Output the (x, y) coordinate of the center of the cell containing the given text.  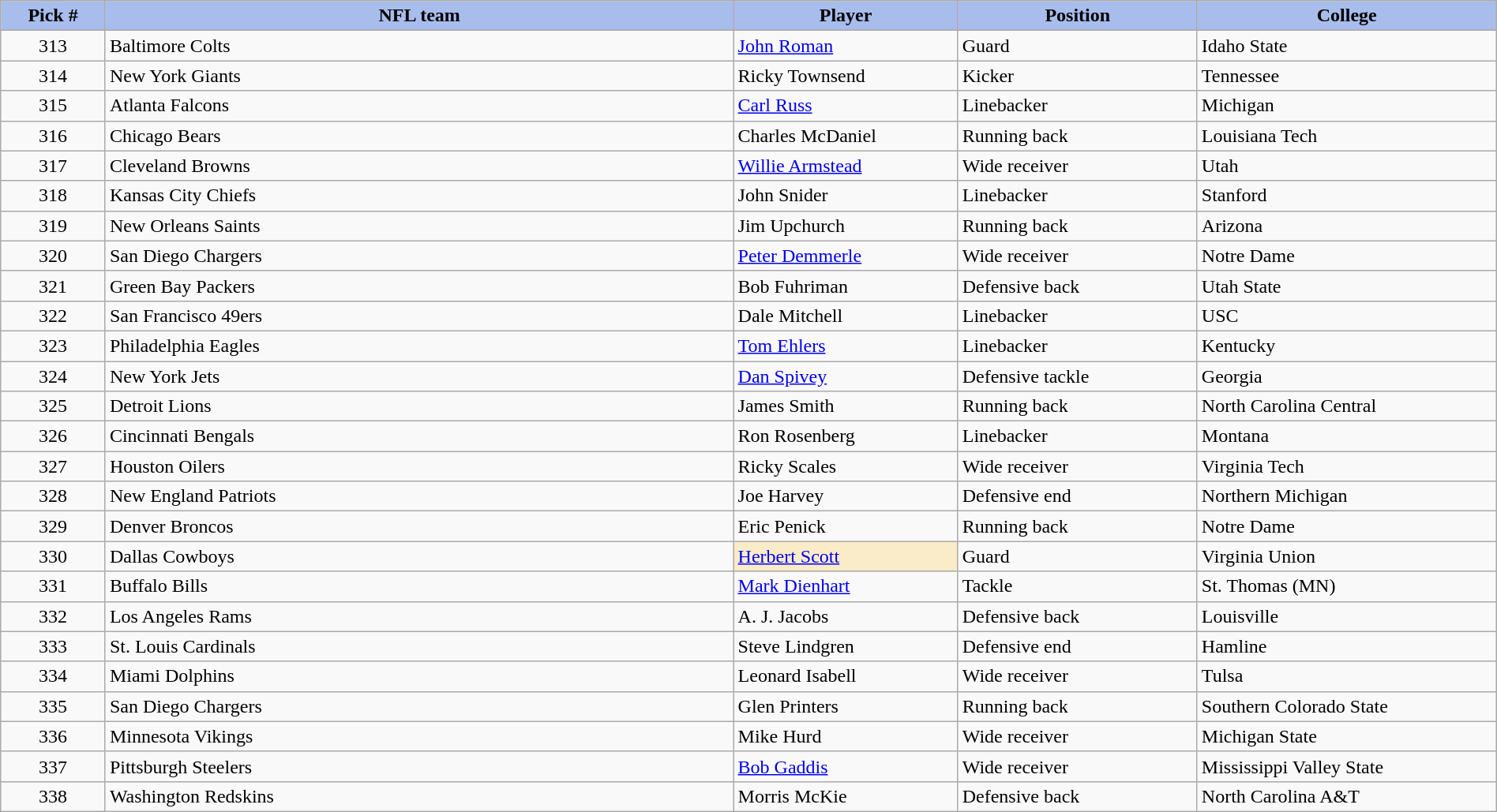
Steve Lindgren (846, 646)
Charles McDaniel (846, 136)
Cincinnati Bengals (419, 436)
Michigan State (1347, 736)
Herbert Scott (846, 556)
Ricky Scales (846, 466)
Bob Fuhriman (846, 286)
Willie Armstead (846, 166)
John Roman (846, 46)
Tackle (1077, 586)
Tom Ehlers (846, 346)
Southern Colorado State (1347, 706)
324 (54, 376)
316 (54, 136)
NFL team (419, 16)
335 (54, 706)
USC (1347, 316)
313 (54, 46)
Detroit Lions (419, 406)
New York Giants (419, 76)
Utah (1347, 166)
Carl Russ (846, 106)
Green Bay Packers (419, 286)
Tulsa (1347, 676)
Louisiana Tech (1347, 136)
321 (54, 286)
336 (54, 736)
Mike Hurd (846, 736)
326 (54, 436)
Pittsburgh Steelers (419, 766)
Morris McKie (846, 796)
Montana (1347, 436)
San Francisco 49ers (419, 316)
Jim Upchurch (846, 226)
Miami Dolphins (419, 676)
Baltimore Colts (419, 46)
Player (846, 16)
Tennessee (1347, 76)
Michigan (1347, 106)
322 (54, 316)
Kansas City Chiefs (419, 196)
Mark Dienhart (846, 586)
Idaho State (1347, 46)
Dale Mitchell (846, 316)
Virginia Tech (1347, 466)
Defensive tackle (1077, 376)
327 (54, 466)
Georgia (1347, 376)
315 (54, 106)
Leonard Isabell (846, 676)
Denver Broncos (419, 526)
331 (54, 586)
Hamline (1347, 646)
332 (54, 616)
Cleveland Browns (419, 166)
Mississippi Valley State (1347, 766)
Louisville (1347, 616)
328 (54, 496)
John Snider (846, 196)
Washington Redskins (419, 796)
Minnesota Vikings (419, 736)
Kentucky (1347, 346)
St. Thomas (MN) (1347, 586)
New York Jets (419, 376)
318 (54, 196)
Joe Harvey (846, 496)
North Carolina A&T (1347, 796)
Houston Oilers (419, 466)
320 (54, 256)
James Smith (846, 406)
325 (54, 406)
Kicker (1077, 76)
317 (54, 166)
319 (54, 226)
College (1347, 16)
Dallas Cowboys (419, 556)
330 (54, 556)
Buffalo Bills (419, 586)
334 (54, 676)
Glen Printers (846, 706)
Northern Michigan (1347, 496)
A. J. Jacobs (846, 616)
Utah State (1347, 286)
North Carolina Central (1347, 406)
Virginia Union (1347, 556)
Ron Rosenberg (846, 436)
Eric Penick (846, 526)
Los Angeles Rams (419, 616)
Stanford (1347, 196)
Pick # (54, 16)
337 (54, 766)
New England Patriots (419, 496)
338 (54, 796)
Philadelphia Eagles (419, 346)
329 (54, 526)
333 (54, 646)
Ricky Townsend (846, 76)
New Orleans Saints (419, 226)
Bob Gaddis (846, 766)
Chicago Bears (419, 136)
323 (54, 346)
Dan Spivey (846, 376)
Atlanta Falcons (419, 106)
St. Louis Cardinals (419, 646)
314 (54, 76)
Peter Demmerle (846, 256)
Position (1077, 16)
Arizona (1347, 226)
